Output the (x, y) coordinate of the center of the cell containing the given text.  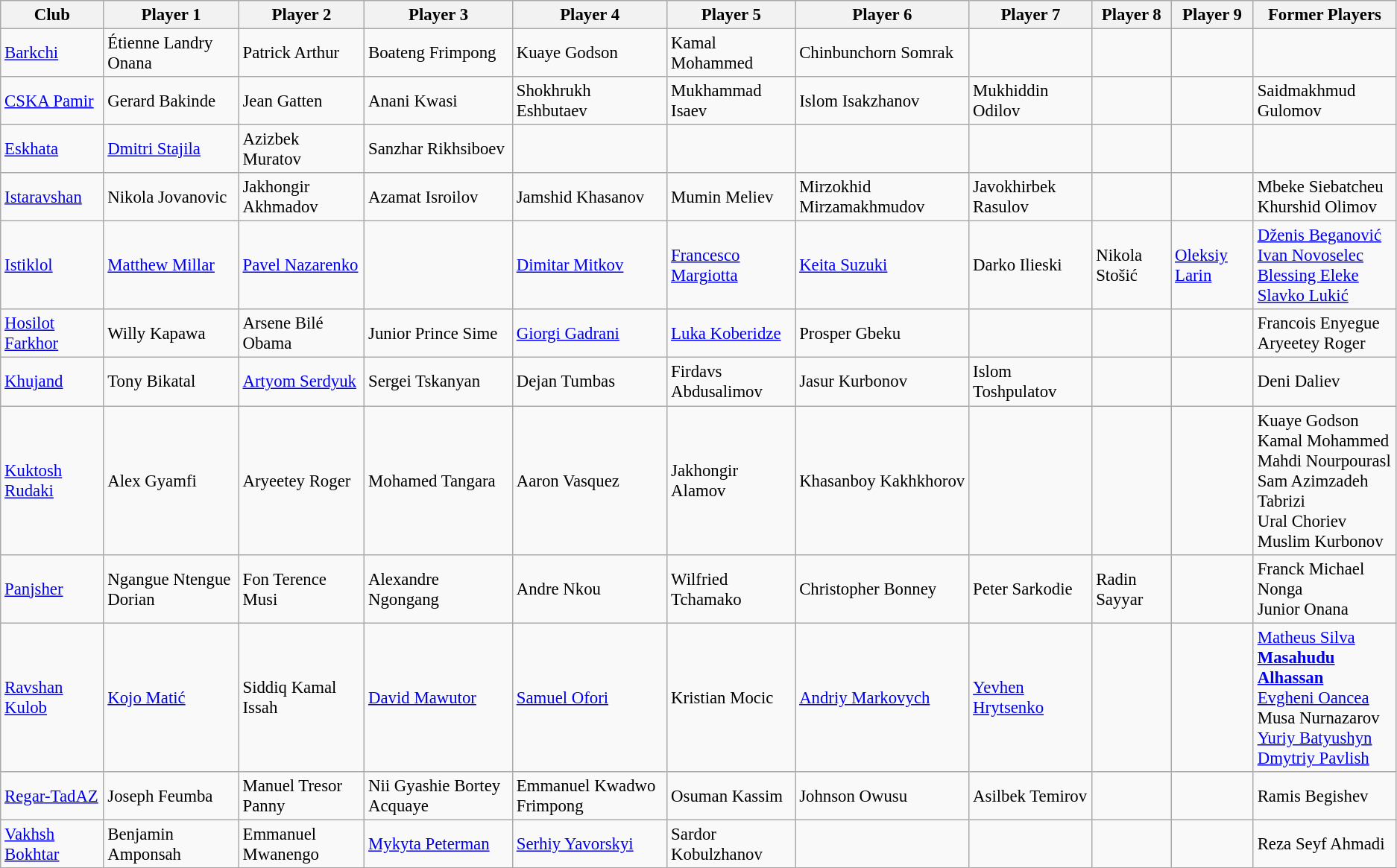
Francesco Margiotta (731, 265)
Player 4 (589, 15)
David Mawutor (438, 697)
Samuel Ofori (589, 697)
Christopher Bonney (883, 589)
Junior Prince Sime (438, 334)
Istiklol (52, 265)
Alex Gyamfi (171, 481)
Club (52, 15)
Deni Daliev (1324, 381)
Player 9 (1212, 15)
Franck Michael Nonga Junior Onana (1324, 589)
Wilfried Tchamako (731, 589)
Kuaye Godson (589, 54)
Islom Toshpulatov (1030, 381)
Azamat Isroilov (438, 197)
Saidmakhmud Gulomov (1324, 101)
Nikola Stošić (1132, 265)
Player 6 (883, 15)
Aaron Vasquez (589, 481)
Reza Seyf Ahmadi (1324, 843)
Player 2 (301, 15)
Anani Kwasi (438, 101)
Khujand (52, 381)
Kristian Mocic (731, 697)
Chinbunchorn Somrak (883, 54)
Sergei Tskanyan (438, 381)
Barkchi (52, 54)
Shokhrukh Eshbutaev (589, 101)
Tony Bikatal (171, 381)
Peter Sarkodie (1030, 589)
Kojo Matić (171, 697)
Yevhen Hrytsenko (1030, 697)
Siddiq Kamal Issah (301, 697)
Mohamed Tangara (438, 481)
Asilbek Temirov (1030, 796)
Benjamin Amponsah (171, 843)
Arsene Bilé Obama (301, 334)
Patrick Arthur (301, 54)
Jakhongir Akhmadov (301, 197)
Former Players (1324, 15)
Nii Gyashie Bortey Acquaye (438, 796)
Aryeetey Roger (301, 481)
Artyom Serdyuk (301, 381)
Emmanuel Mwanengo (301, 843)
Matheus Silva Masahudu Alhassan Evgheni Oancea Musa Nurnazarov Yuriy Batyushyn Dmytriy Pavlish (1324, 697)
Andriy Markovych (883, 697)
Azizbek Muratov (301, 149)
Panjsher (52, 589)
Mumin Meliev (731, 197)
Hosilot Farkhor (52, 334)
Étienne Landry Onana (171, 54)
Alexandre Ngongang (438, 589)
Sardor Kobulzhanov (731, 843)
Kamal Mohammed (731, 54)
Boateng Frimpong (438, 54)
Prosper Gbeku (883, 334)
Vakhsh Bokhtar (52, 843)
Ngangue Ntengue Dorian (171, 589)
Mukhammad Isaev (731, 101)
Jasur Kurbonov (883, 381)
Jakhongir Alamov (731, 481)
Mykyta Peterman (438, 843)
Player 5 (731, 15)
Istaravshan (52, 197)
Willy Kapawa (171, 334)
Mirzokhid Mirzamakhmudov (883, 197)
Mukhiddin Odilov (1030, 101)
Darko Ilieski (1030, 265)
Andre Nkou (589, 589)
Radin Sayyar (1132, 589)
Francois Enyegue Aryeetey Roger (1324, 334)
Serhiy Yavorskyi (589, 843)
Gerard Bakinde (171, 101)
Eskhata (52, 149)
Kuaye Godson Kamal Mohammed Mahdi Nourpourasl Sam Azimzadeh Tabrizi Ural Choriev Muslim Kurbonov (1324, 481)
Firdavs Abdusalimov (731, 381)
Khasanboy Kakhkhorov (883, 481)
Javokhirbek Rasulov (1030, 197)
Regar-TadAZ (52, 796)
Nikola Jovanovic (171, 197)
Islom Isakzhanov (883, 101)
Kuktosh Rudaki (52, 481)
Dženis Beganović Ivan Novoselec Blessing Eleke Slavko Lukić (1324, 265)
Joseph Feumba (171, 796)
Giorgi Gadrani (589, 334)
Pavel Nazarenko (301, 265)
Keita Suzuki (883, 265)
Player 1 (171, 15)
Jean Gatten (301, 101)
Dimitar Mitkov (589, 265)
CSKA Pamir (52, 101)
Player 3 (438, 15)
Mbeke Siebatcheu Khurshid Olimov (1324, 197)
Player 7 (1030, 15)
Matthew Millar (171, 265)
Dmitri Stajila (171, 149)
Emmanuel Kwadwo Frimpong (589, 796)
Dejan Tumbas (589, 381)
Sanzhar Rikhsiboev (438, 149)
Fon Terence Musi (301, 589)
Luka Koberidze (731, 334)
Manuel Tresor Panny (301, 796)
Player 8 (1132, 15)
Ramis Begishev (1324, 796)
Jamshid Khasanov (589, 197)
Oleksiy Larin (1212, 265)
Ravshan Kulob (52, 697)
Johnson Owusu (883, 796)
Osuman Kassim (731, 796)
